Identify which cell holds the provided text, then report its [x, y] central coordinate. 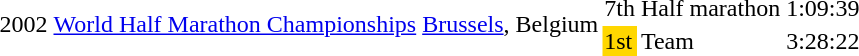
Team [710, 41]
1st [620, 41]
